Scan for the cell matching the given text and deliver its [x, y] coordinate at center. 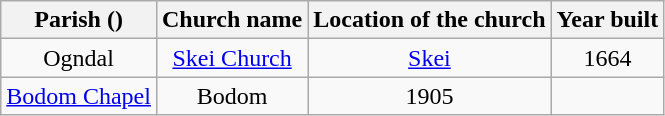
Skei [430, 58]
Ogndal [79, 58]
Parish () [79, 20]
1905 [430, 96]
Year built [608, 20]
Bodom [232, 96]
Location of the church [430, 20]
Skei Church [232, 58]
Bodom Chapel [79, 96]
Church name [232, 20]
1664 [608, 58]
